For the text-containing cell, return its midpoint in [X, Y] coordinate format. 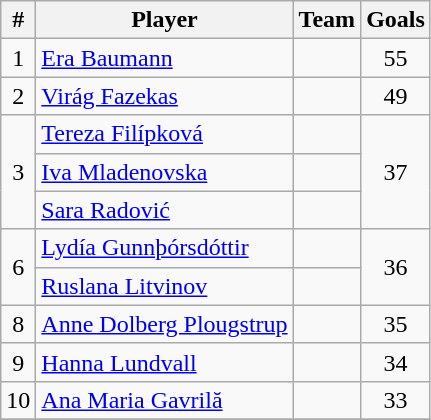
Anne Dolberg Plougstrup [164, 324]
Ruslana Litvinov [164, 286]
36 [396, 267]
37 [396, 172]
9 [18, 362]
6 [18, 267]
55 [396, 58]
Team [327, 20]
10 [18, 400]
3 [18, 172]
33 [396, 400]
Hanna Lundvall [164, 362]
Goals [396, 20]
Iva Mladenovska [164, 172]
49 [396, 96]
2 [18, 96]
Tereza Filípková [164, 134]
Virág Fazekas [164, 96]
Era Baumann [164, 58]
Sara Radović [164, 210]
Player [164, 20]
8 [18, 324]
Lydía Gunnþórsdóttir [164, 248]
34 [396, 362]
1 [18, 58]
# [18, 20]
Ana Maria Gavrilă [164, 400]
35 [396, 324]
